Return (X, Y) of the center of cell containing provided text 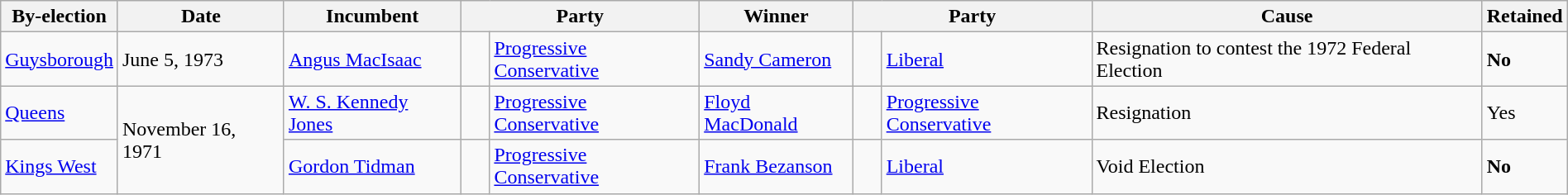
Cause (1287, 17)
Frank Bezanson (776, 167)
Void Election (1287, 167)
November 16, 1971 (200, 140)
Floyd MacDonald (776, 112)
Incumbent (372, 17)
Gordon Tidman (372, 167)
Guysborough (60, 59)
Yes (1525, 112)
Sandy Cameron (776, 59)
Angus MacIsaac (372, 59)
By-election (60, 17)
Winner (776, 17)
Retained (1525, 17)
Resignation to contest the 1972 Federal Election (1287, 59)
Resignation (1287, 112)
Date (200, 17)
W. S. Kennedy Jones (372, 112)
June 5, 1973 (200, 59)
Queens (60, 112)
Kings West (60, 167)
